For the text-containing cell, return its midpoint in (X, Y) coordinate format. 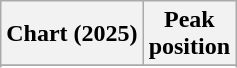
Chart (2025) (72, 34)
Peakposition (189, 34)
